Search for the cell housing the specified text and yield its [x, y] center coordinate. 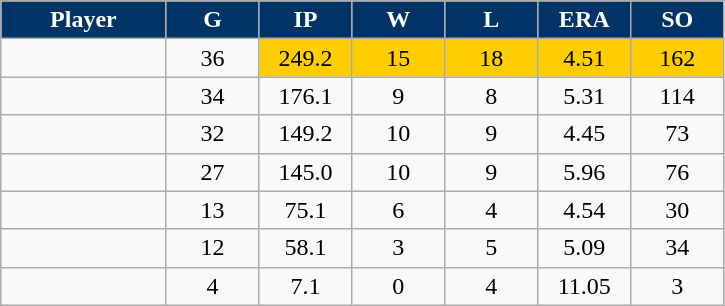
L [492, 20]
6 [398, 210]
4.45 [584, 134]
36 [212, 58]
32 [212, 134]
249.2 [306, 58]
Player [84, 20]
11.05 [584, 286]
7.1 [306, 286]
114 [678, 96]
IP [306, 20]
27 [212, 172]
5 [492, 248]
15 [398, 58]
12 [212, 248]
W [398, 20]
4.54 [584, 210]
145.0 [306, 172]
73 [678, 134]
0 [398, 286]
5.31 [584, 96]
G [212, 20]
176.1 [306, 96]
30 [678, 210]
75.1 [306, 210]
SO [678, 20]
5.96 [584, 172]
76 [678, 172]
ERA [584, 20]
162 [678, 58]
18 [492, 58]
149.2 [306, 134]
13 [212, 210]
58.1 [306, 248]
8 [492, 96]
5.09 [584, 248]
4.51 [584, 58]
